Scan for the cell matching the given text and deliver its (X, Y) coordinate at center. 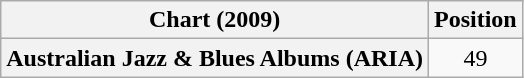
49 (476, 58)
Chart (2009) (215, 20)
Position (476, 20)
Australian Jazz & Blues Albums (ARIA) (215, 58)
